Detect which cell encompasses the target text, then output its [x, y] center coordinate. 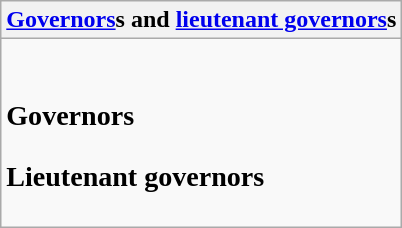
GovernorsLieutenant governors [202, 133]
Governorss and lieutenant governorss [202, 20]
